Locate the cell with the specified text and output its (X, Y) center coordinate. 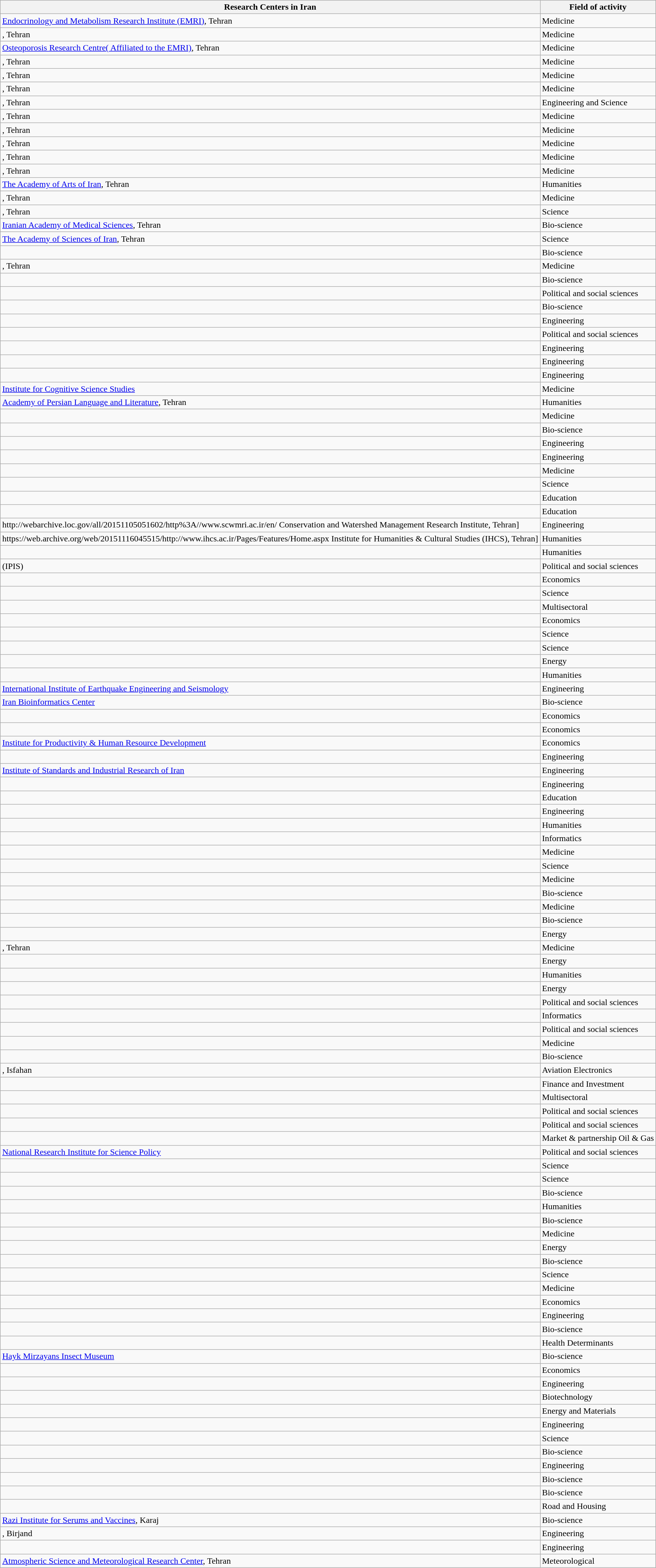
Endocrinology and Metabolism Research Institute (EMRI), Tehran (270, 21)
Atmospheric Science and Meteorological Research Center, Tehran (270, 1561)
Health Determinants (598, 1343)
Road and Housing (598, 1506)
, Isfahan (270, 1070)
http://webarchive.loc.gov/all/20151105051602/http%3A//www.scwmri.ac.ir/en/ Conservation and Watershed Management Research Institute, Tehran] (270, 525)
Institute of Standards and Industrial Research of Iran (270, 770)
The Academy of Arts of Iran, Tehran (270, 184)
Hayk Mirzayans Insect Museum (270, 1356)
Energy and Materials (598, 1411)
Engineering and Science (598, 102)
Iranian Academy of Medical Sciences, Tehran (270, 225)
https://web.archive.org/web/20151116045515/http://www.ihcs.ac.ir/Pages/Features/Home.aspx Institute for Humanities & Cultural Studies (IHCS), Tehran] (270, 539)
Meteorological (598, 1561)
Research Centers in Iran (270, 7)
(IPIS) (270, 566)
Razi Institute for Serums and Vaccines, Karaj (270, 1520)
Academy of Persian Language and Literature, Tehran (270, 402)
Market & partnership Oil & Gas (598, 1138)
Institute for Cognitive Science Studies (270, 389)
Finance and Investment (598, 1084)
Osteoporosis Research Centre( Affiliated to the EMRI), Tehran (270, 48)
National Research Institute for Science Policy (270, 1152)
, Birjand (270, 1534)
Aviation Electronics (598, 1070)
The Academy of Sciences of Iran, Tehran (270, 239)
International Institute of Earthquake Engineering and Seismology (270, 689)
Iran Bioinformatics Center (270, 702)
Institute for Productivity & Human Resource Development (270, 743)
Field of activity (598, 7)
Biotechnology (598, 1397)
